Return the (x, y) coordinate for the center point of the cell that contains the specified text.  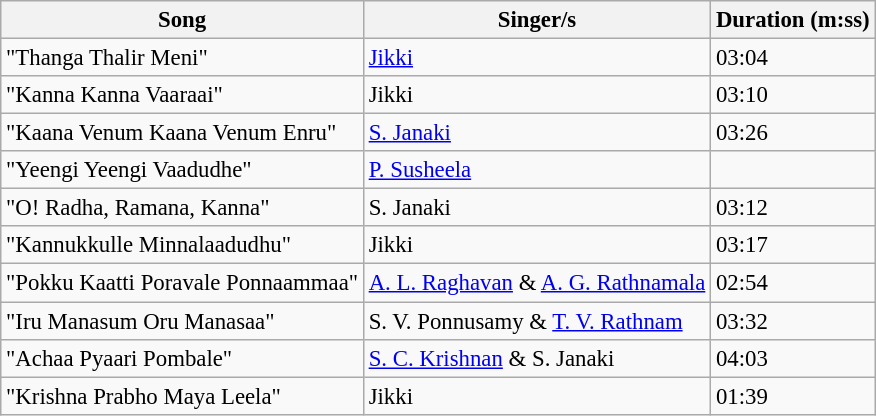
"Yeengi Yeengi Vaadudhe" (182, 170)
03:26 (793, 133)
Singer/s (536, 20)
Song (182, 20)
03:17 (793, 245)
"Pokku Kaatti Poravale Ponnaammaa" (182, 283)
02:54 (793, 283)
"Kannukkulle Minnalaadudhu" (182, 245)
03:12 (793, 208)
Duration (m:ss) (793, 20)
"O! Radha, Ramana, Kanna" (182, 208)
"Kanna Kanna Vaaraai" (182, 95)
A. L. Raghavan & A. G. Rathnamala (536, 283)
"Achaa Pyaari Pombale" (182, 358)
04:03 (793, 358)
P. Susheela (536, 170)
"Krishna Prabho Maya Leela" (182, 396)
"Thanga Thalir Meni" (182, 58)
"Kaana Venum Kaana Venum Enru" (182, 133)
03:04 (793, 58)
S. C. Krishnan & S. Janaki (536, 358)
"Iru Manasum Oru Manasaa" (182, 321)
03:10 (793, 95)
S. V. Ponnusamy & T. V. Rathnam (536, 321)
01:39 (793, 396)
03:32 (793, 321)
